Provide the [X, Y] coordinate of the cell's center where the given text is located.  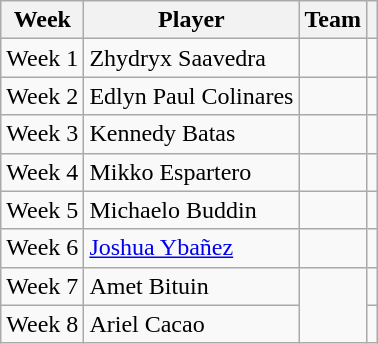
Kennedy Batas [192, 134]
Michaelo Buddin [192, 210]
Joshua Ybañez [192, 248]
Player [192, 20]
Week 5 [42, 210]
Week 4 [42, 172]
Week 2 [42, 96]
Week 3 [42, 134]
Amet Bituin [192, 286]
Week 7 [42, 286]
Week [42, 20]
Team [333, 20]
Ariel Cacao [192, 324]
Mikko Espartero [192, 172]
Edlyn Paul Colinares [192, 96]
Zhydryx Saavedra [192, 58]
Week 1 [42, 58]
Week 6 [42, 248]
Week 8 [42, 324]
